Pinpoint the cell where the given text exists, returning its (X, Y) midpoint coordinate. 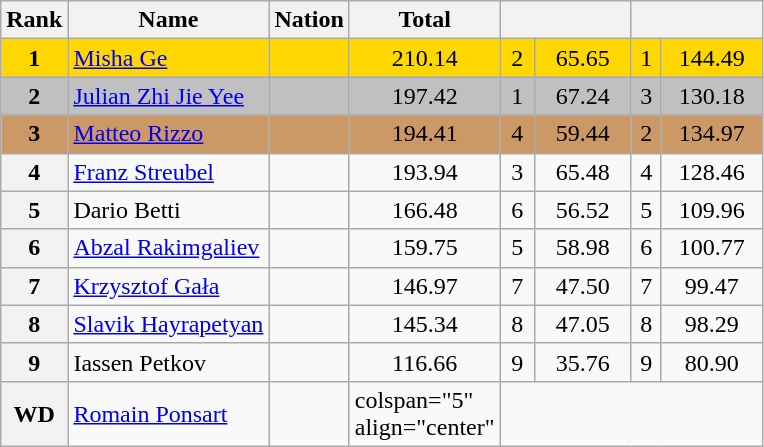
100.77 (712, 248)
Name (168, 20)
47.50 (582, 286)
109.96 (712, 210)
Nation (309, 20)
128.46 (712, 172)
116.66 (424, 362)
47.05 (582, 324)
Misha Ge (168, 58)
67.24 (582, 96)
65.48 (582, 172)
58.98 (582, 248)
Total (424, 20)
Dario Betti (168, 210)
Abzal Rakimgaliev (168, 248)
99.47 (712, 286)
Romain Ponsart (168, 414)
197.42 (424, 96)
35.76 (582, 362)
56.52 (582, 210)
166.48 (424, 210)
98.29 (712, 324)
134.97 (712, 134)
Rank (34, 20)
159.75 (424, 248)
Krzysztof Gała (168, 286)
210.14 (424, 58)
193.94 (424, 172)
colspan="5" align="center" (424, 414)
130.18 (712, 96)
Franz Streubel (168, 172)
194.41 (424, 134)
Matteo Rizzo (168, 134)
Julian Zhi Jie Yee (168, 96)
Slavik Hayrapetyan (168, 324)
145.34 (424, 324)
WD (34, 414)
59.44 (582, 134)
Iassen Petkov (168, 362)
146.97 (424, 286)
80.90 (712, 362)
144.49 (712, 58)
65.65 (582, 58)
